Determine the [X, Y] coordinate at the center of the cell enclosing the given text.  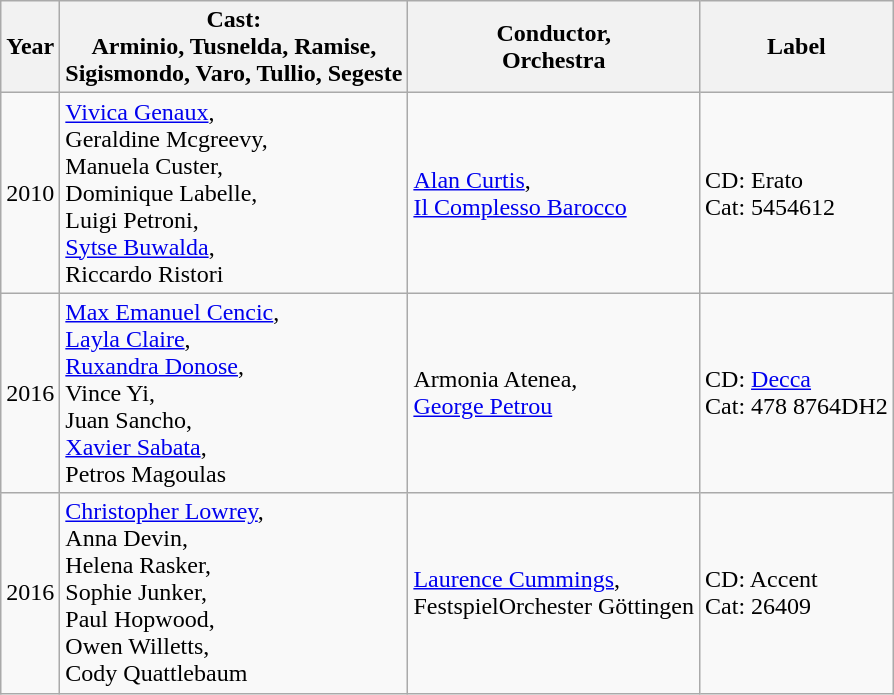
Year [30, 47]
Conductor,Orchestra [554, 47]
Cast:Arminio, Tusnelda, Ramise,Sigismondo, Varo, Tullio, Segeste [234, 47]
Christopher Lowrey,Anna Devin,Helena Rasker,Sophie Junker,Paul Hopwood,Owen Willetts,Cody Quattlebaum [234, 593]
CD: DeccaCat: 478 8764DH2 [797, 393]
Laurence Cummings,FestspielOrchester Göttingen [554, 593]
2010 [30, 193]
CD: EratoCat: 5454612 [797, 193]
CD: AccentCat: 26409 [797, 593]
Vivica Genaux,Geraldine Mcgreevy,Manuela Custer,Dominique Labelle,Luigi Petroni,Sytse Buwalda,Riccardo Ristori [234, 193]
Alan Curtis,Il Complesso Barocco [554, 193]
Armonia Atenea,George Petrou [554, 393]
Label [797, 47]
Max Emanuel Cencic,Layla Claire,Ruxandra Donose,Vince Yi,Juan Sancho,Xavier Sabata,Petros Magoulas [234, 393]
